From the cell containing the given text, extract its center point as (X, Y) coordinate. 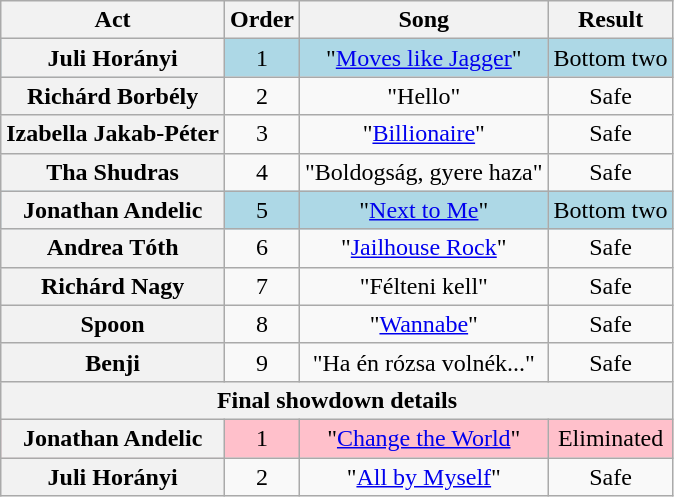
"Jailhouse Rock" (424, 248)
"Félteni kell" (424, 286)
Song (424, 20)
Tha Shudras (113, 172)
"Wannabe" (424, 324)
"Hello" (424, 96)
Richárd Borbély (113, 96)
3 (262, 134)
"Billionaire" (424, 134)
"Boldogság, gyere haza" (424, 172)
Final showdown details (337, 400)
9 (262, 362)
Andrea Tóth (113, 248)
"Moves like Jagger" (424, 58)
Act (113, 20)
4 (262, 172)
Spoon (113, 324)
5 (262, 210)
Eliminated (610, 438)
"Ha én rózsa volnék..." (424, 362)
"All by Myself" (424, 477)
Order (262, 20)
"Change the World" (424, 438)
Izabella Jakab-Péter (113, 134)
Richárd Nagy (113, 286)
"Next to Me" (424, 210)
8 (262, 324)
7 (262, 286)
Benji (113, 362)
6 (262, 248)
Result (610, 20)
